Search for the cell housing the specified text and yield its (X, Y) center coordinate. 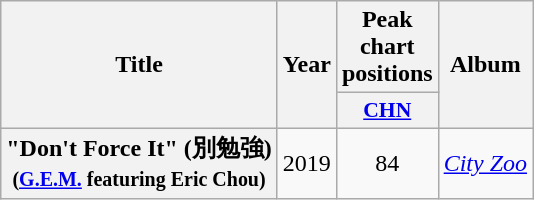
84 (387, 163)
Title (140, 65)
Peak chart positions (387, 47)
CHN (387, 111)
2019 (306, 163)
Year (306, 65)
"Don't Force It" (別勉強)(G.E.M. featuring Eric Chou) (140, 163)
Album (485, 65)
City Zoo (485, 163)
